Return [x, y] of the center of cell containing provided text 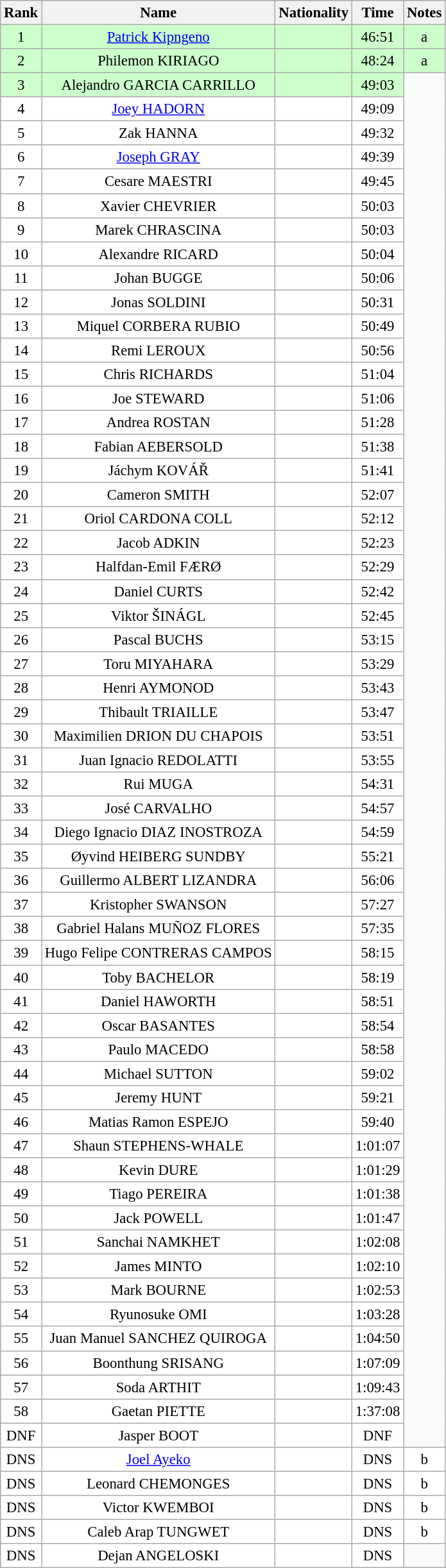
Viktor ŠINÁGL [159, 616]
55 [21, 1339]
Joe STEWARD [159, 398]
Jasper BOOT [159, 1435]
52 [21, 1267]
Dejan ANGELOSKI [159, 1556]
44 [21, 1074]
4 [21, 109]
Notes [425, 13]
48:24 [377, 61]
Maximilien DRION DU CHAPOIS [159, 736]
Caleb Arap TUNGWET [159, 1531]
46:51 [377, 37]
26 [21, 639]
1:07:09 [377, 1363]
53:43 [377, 688]
Time [377, 13]
17 [21, 423]
59:21 [377, 1098]
1:01:47 [377, 1218]
Joey HADORN [159, 109]
1:02:08 [377, 1242]
55:21 [377, 857]
1:01:29 [377, 1170]
36 [21, 881]
51:06 [377, 398]
49:09 [377, 109]
53:47 [377, 712]
50:06 [377, 278]
14 [21, 350]
43 [21, 1049]
1:02:53 [377, 1290]
19 [21, 471]
32 [21, 784]
54 [21, 1315]
Joel Ayeko [159, 1460]
49:32 [377, 133]
Hugo Felipe CONTRERAS CAMPOS [159, 953]
Guillermo ALBERT LIZANDRA [159, 881]
30 [21, 736]
52:12 [377, 519]
Oscar BASANTES [159, 1025]
Shaun STEPHENS-WHALE [159, 1146]
54:31 [377, 784]
49:45 [377, 181]
45 [21, 1098]
Gabriel Halans MUÑOZ FLORES [159, 929]
51:38 [377, 447]
Jáchym KOVÁŘ [159, 471]
6 [21, 157]
10 [21, 254]
25 [21, 616]
12 [21, 302]
Oriol CARDONA COLL [159, 519]
Patrick Kipngeno [159, 37]
49:39 [377, 157]
Jeremy HUNT [159, 1098]
56 [21, 1363]
27 [21, 664]
Philemon KIRIAGO [159, 61]
1:04:50 [377, 1339]
24 [21, 591]
39 [21, 953]
50 [21, 1218]
40 [21, 977]
54:59 [377, 832]
51:28 [377, 423]
Jacob ADKIN [159, 543]
Rank [21, 13]
48 [21, 1170]
Toby BACHELOR [159, 977]
53:51 [377, 736]
Pascal BUCHS [159, 639]
41 [21, 1001]
58:58 [377, 1049]
Zak HANNA [159, 133]
2 [21, 61]
9 [21, 230]
Remi LEROUX [159, 350]
Joseph GRAY [159, 157]
50:04 [377, 254]
Miquel CORBERA RUBIO [159, 326]
Øyvind HEIBERG SUNDBY [159, 857]
56:06 [377, 881]
21 [21, 519]
Johan BUGGE [159, 278]
23 [21, 568]
Ryunosuke OMI [159, 1315]
22 [21, 543]
34 [21, 832]
58 [21, 1411]
1:02:10 [377, 1267]
33 [21, 809]
Mark BOURNE [159, 1290]
1:09:43 [377, 1387]
Tiago PEREIRA [159, 1194]
51:41 [377, 471]
52:29 [377, 568]
50:31 [377, 302]
58:19 [377, 977]
51:04 [377, 375]
42 [21, 1025]
29 [21, 712]
Alexandre RICARD [159, 254]
11 [21, 278]
Toru MIYAHARA [159, 664]
31 [21, 760]
57 [21, 1387]
Xavier CHEVRIER [159, 206]
1:37:08 [377, 1411]
Boonthung SRISANG [159, 1363]
Daniel HAWORTH [159, 1001]
49 [21, 1194]
Daniel CURTS [159, 591]
53:29 [377, 664]
50:49 [377, 326]
1 [21, 37]
58:15 [377, 953]
Rui MUGA [159, 784]
Fabian AEBERSOLD [159, 447]
Gaetan PIETTE [159, 1411]
Cesare MAESTRI [159, 181]
José CARVALHO [159, 809]
Soda ARTHIT [159, 1387]
Thibault TRIAILLE [159, 712]
Nationality [313, 13]
35 [21, 857]
Juan Ignacio REDOLATTI [159, 760]
15 [21, 375]
38 [21, 929]
47 [21, 1146]
Halfdan-Emil FÆRØ [159, 568]
53:15 [377, 639]
Leonard CHEMONGES [159, 1483]
3 [21, 85]
Diego Ignacio DIAZ INOSTROZA [159, 832]
46 [21, 1122]
1:01:07 [377, 1146]
58:54 [377, 1025]
1:03:28 [377, 1315]
52:42 [377, 591]
52:07 [377, 495]
7 [21, 181]
Sanchai NAMKHET [159, 1242]
28 [21, 688]
Alejandro GARCIA CARRILLO [159, 85]
8 [21, 206]
Kevin DURE [159, 1170]
Michael SUTTON [159, 1074]
1:01:38 [377, 1194]
51 [21, 1242]
Victor KWEMBOI [159, 1508]
Chris RICHARDS [159, 375]
Andrea ROSTAN [159, 423]
Henri AYMONOD [159, 688]
37 [21, 905]
13 [21, 326]
Matias Ramon ESPEJO [159, 1122]
Cameron SMITH [159, 495]
54:57 [377, 809]
58:51 [377, 1001]
Paulo MACEDO [159, 1049]
16 [21, 398]
Kristopher SWANSON [159, 905]
Jack POWELL [159, 1218]
Name [159, 13]
Juan Manuel SANCHEZ QUIROGA [159, 1339]
20 [21, 495]
49:03 [377, 85]
Jonas SOLDINI [159, 302]
59:40 [377, 1122]
57:27 [377, 905]
James MINTO [159, 1267]
50:56 [377, 350]
5 [21, 133]
59:02 [377, 1074]
53:55 [377, 760]
18 [21, 447]
Marek CHRASCINA [159, 230]
52:45 [377, 616]
53 [21, 1290]
52:23 [377, 543]
57:35 [377, 929]
